Determine the (X, Y) coordinate at the center of the cell enclosing the given text.  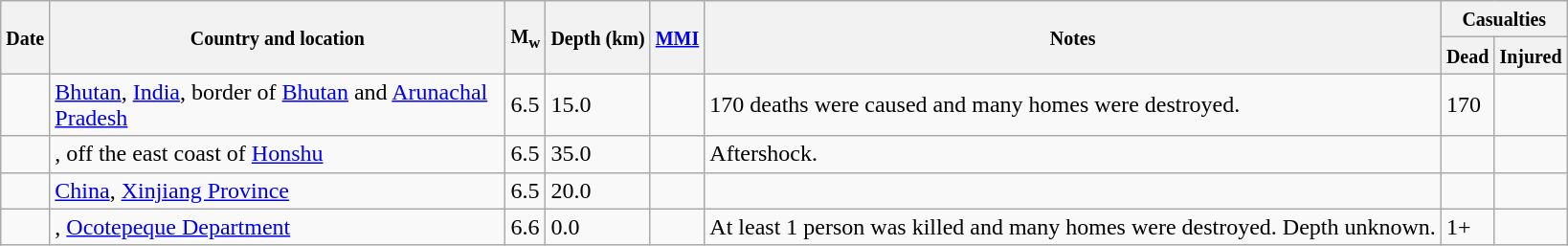
0.0 (597, 227)
Aftershock. (1073, 154)
6.6 (526, 227)
MMI (678, 37)
Injured (1531, 56)
Country and location (278, 37)
China, Xinjiang Province (278, 190)
170 (1467, 105)
15.0 (597, 105)
35.0 (597, 154)
Notes (1073, 37)
Mw (526, 37)
170 deaths were caused and many homes were destroyed. (1073, 105)
1+ (1467, 227)
Bhutan, India, border of Bhutan and Arunachal Pradesh (278, 105)
, off the east coast of Honshu (278, 154)
Date (25, 37)
At least 1 person was killed and many homes were destroyed. Depth unknown. (1073, 227)
Dead (1467, 56)
20.0 (597, 190)
, Ocotepeque Department (278, 227)
Casualties (1504, 19)
Depth (km) (597, 37)
